Extract the (X, Y) coordinate from the center of the cell holding the provided text.  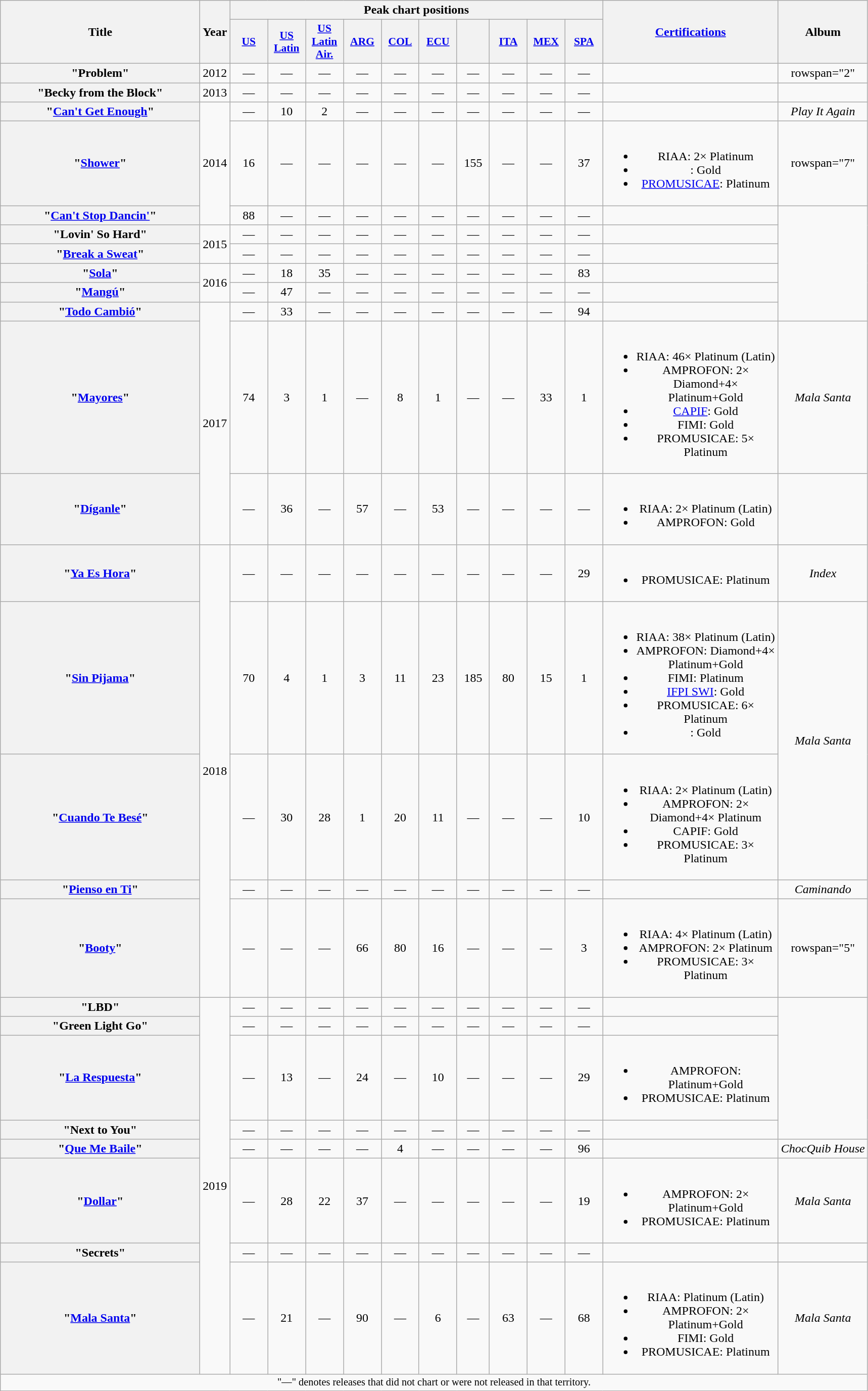
"Ya Es Hora" (100, 573)
"Díganle" (100, 509)
Title (100, 32)
"—" denotes releases that did not chart or were not released in that territory. (435, 1382)
8 (400, 397)
36 (287, 509)
"Secrets" (100, 1253)
35 (324, 273)
Year (215, 32)
MEX (546, 41)
RIAA: 4× Platinum (Latin)AMPROFON: 2× PlatinumPROMUSICAE: 3× Platinum (690, 948)
"Sola" (100, 273)
"Dollar" (100, 1201)
SPA (584, 41)
2014 (215, 164)
USLatinAir. (324, 41)
23 (438, 678)
"Mayores" (100, 397)
rowspan="7" (823, 164)
"Todo Cambió" (100, 311)
63 (508, 1318)
Play It Again (823, 112)
ARG (363, 41)
2015 (215, 244)
6 (438, 1318)
Caminando (823, 889)
Album (823, 32)
COL (400, 41)
57 (363, 509)
PROMUSICAE: Platinum (690, 573)
68 (584, 1318)
Index (823, 573)
24 (363, 1078)
22 (324, 1201)
83 (584, 273)
rowspan="2" (823, 73)
RIAA: 2× Platinum (Latin)AMPROFON: 2× Diamond+4× PlatinumCAPIF: GoldPROMUSICAE: 3× Platinum (690, 817)
"LBD" (100, 1006)
185 (473, 678)
AMPROFON: Platinum+GoldPROMUSICAE: Platinum (690, 1078)
13 (287, 1078)
RIAA: 2× Platinum: GoldPROMUSICAE: Platinum (690, 164)
66 (363, 948)
"Next to You" (100, 1130)
2 (324, 112)
47 (287, 292)
Certifications (690, 32)
"Pienso en Ti" (100, 889)
"Mala Santa" (100, 1318)
74 (249, 397)
USLatin (287, 41)
Peak chart positions (416, 10)
2012 (215, 73)
94 (584, 311)
"Booty" (100, 948)
RIAA: 2× Platinum (Latin)AMPROFON: Gold (690, 509)
"Shower" (100, 164)
RIAA: 46× Platinum (Latin)AMPROFON: 2× Diamond+4× Platinum+GoldCAPIF: GoldFIMI: GoldPROMUSICAE: 5× Platinum (690, 397)
20 (400, 817)
rowspan="5" (823, 948)
ECU (438, 41)
RIAA: Platinum (Latin)AMPROFON: 2× Platinum+GoldFIMI: GoldPROMUSICAE: Platinum (690, 1318)
"Cuando Te Besé" (100, 817)
70 (249, 678)
155 (473, 164)
RIAA: 38× Platinum (Latin)AMPROFON: Diamond+4× Platinum+GoldFIMI: PlatinumIFPI SWI: GoldPROMUSICAE: 6× Platinum: Gold (690, 678)
"Lovin' So Hard" (100, 235)
ITA (508, 41)
"Sin Pijama" (100, 678)
"Que Me Baile" (100, 1149)
53 (438, 509)
18 (287, 273)
US (249, 41)
21 (287, 1318)
88 (249, 215)
15 (546, 678)
AMPROFON: 2× Platinum+GoldPROMUSICAE: Platinum (690, 1201)
"Green Light Go" (100, 1026)
2016 (215, 283)
"La Respuesta" (100, 1078)
"Becky from the Block" (100, 92)
96 (584, 1149)
"Break a Sweat" (100, 254)
30 (287, 817)
ChocQuib House (823, 1149)
90 (363, 1318)
"Problem" (100, 73)
"Mangú" (100, 292)
2018 (215, 770)
2013 (215, 92)
2019 (215, 1185)
"Can't Get Enough" (100, 112)
2017 (215, 423)
"Can't Stop Dancin'" (100, 215)
19 (584, 1201)
